Identify which cell holds the provided text, then report its (x, y) central coordinate. 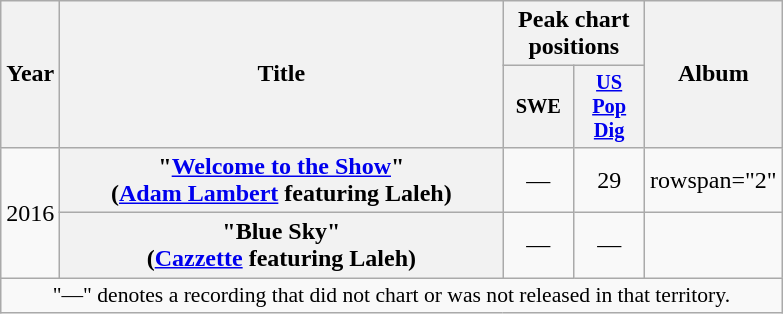
USPopDig (610, 107)
Year (30, 74)
29 (610, 180)
Album (714, 74)
"Welcome to the Show"(Adam Lambert featuring Laleh) (282, 180)
rowspan="2" (714, 180)
Peak chart positions (574, 34)
"—" denotes a recording that did not chart or was not released in that territory. (392, 296)
2016 (30, 212)
"Blue Sky"(Cazzette featuring Laleh) (282, 246)
Title (282, 74)
SWE (538, 107)
